Pinpoint the cell where the given text exists, returning its [x, y] midpoint coordinate. 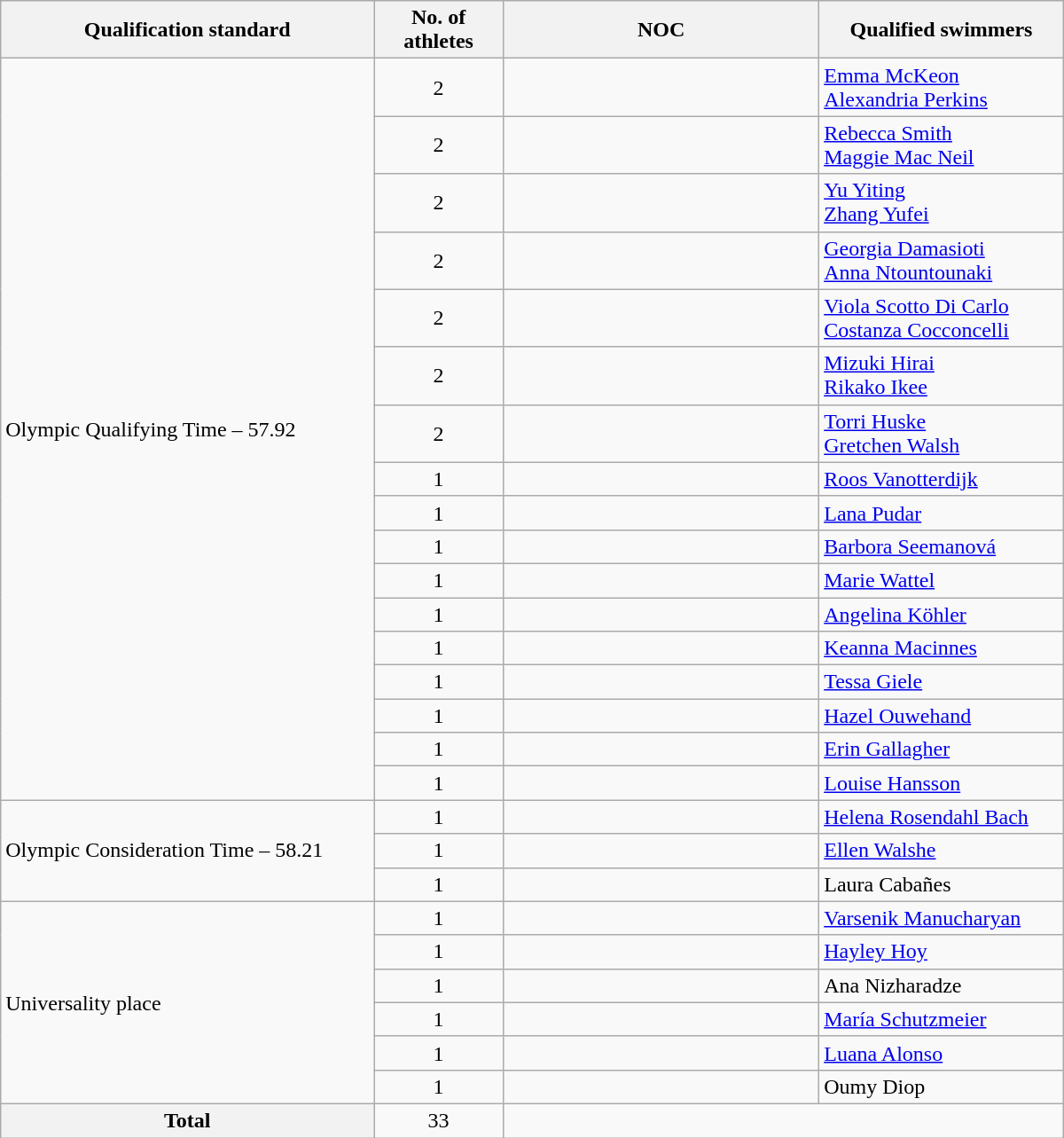
Oumy Diop [942, 1087]
NOC [661, 30]
María Schutzmeier [942, 1019]
Rebecca SmithMaggie Mac Neil [942, 145]
Erin Gallagher [942, 750]
Viola Scotto Di CarloCostanza Cocconcelli [942, 318]
Louise Hansson [942, 783]
Barbora Seemanová [942, 546]
Angelina Köhler [942, 615]
Ellen Walshe [942, 851]
Keanna Macinnes [942, 648]
Olympic Consideration Time – 58.21 [188, 851]
Varsenik Manucharyan [942, 918]
33 [439, 1120]
Universality place [188, 1002]
Lana Pudar [942, 513]
No. of athletes [439, 30]
Qualified swimmers [942, 30]
Laura Cabañes [942, 884]
Marie Wattel [942, 580]
Georgia DamasiotiAnna Ntountounaki [942, 261]
Luana Alonso [942, 1053]
Emma McKeonAlexandria Perkins [942, 87]
Mizuki HiraiRikako Ikee [942, 376]
Torri HuskeGretchen Walsh [942, 433]
Helena Rosendahl Bach [942, 817]
Olympic Qualifying Time – 57.92 [188, 429]
Qualification standard [188, 30]
Roos Vanotterdijk [942, 479]
Hazel Ouwehand [942, 716]
Total [188, 1120]
Tessa Giele [942, 682]
Yu YitingZhang Yufei [942, 202]
Ana Nizharadze [942, 985]
Hayley Hoy [942, 952]
